Determine the (X, Y) coordinate at the center of the cell enclosing the given text.  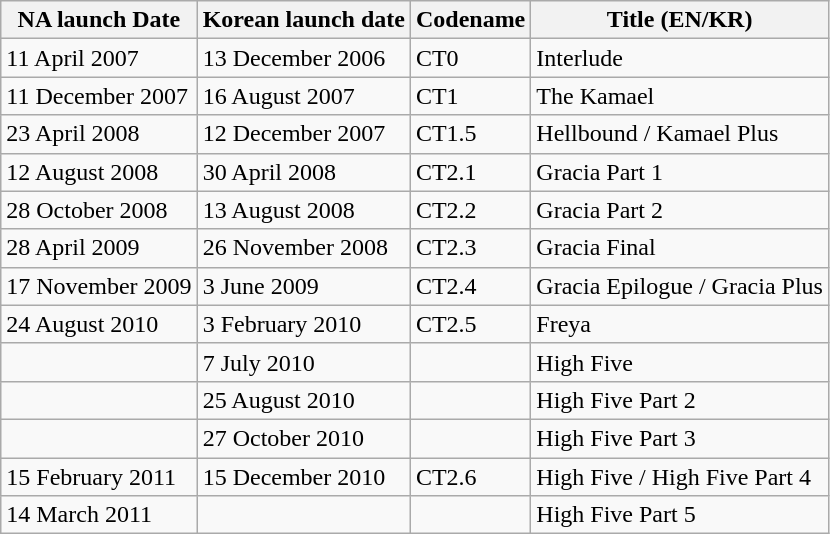
CT2.4 (470, 286)
NA launch Date (99, 20)
13 December 2006 (304, 58)
High Five / High Five Part 4 (680, 477)
27 October 2010 (304, 438)
Gracia Part 1 (680, 172)
Codename (470, 20)
28 April 2009 (99, 248)
Interlude (680, 58)
7 July 2010 (304, 362)
25 August 2010 (304, 400)
CT2.6 (470, 477)
24 August 2010 (99, 324)
Gracia Part 2 (680, 210)
15 December 2010 (304, 477)
14 March 2011 (99, 515)
High Five Part 3 (680, 438)
12 December 2007 (304, 134)
16 August 2007 (304, 96)
Gracia Epilogue / Gracia Plus (680, 286)
CT2.3 (470, 248)
Title (EN/KR) (680, 20)
11 December 2007 (99, 96)
15 February 2011 (99, 477)
28 October 2008 (99, 210)
High Five (680, 362)
11 April 2007 (99, 58)
High Five Part 5 (680, 515)
26 November 2008 (304, 248)
23 April 2008 (99, 134)
30 April 2008 (304, 172)
High Five Part 2 (680, 400)
CT0 (470, 58)
CT1.5 (470, 134)
Freya (680, 324)
3 February 2010 (304, 324)
Korean launch date (304, 20)
Hellbound / Kamael Plus (680, 134)
17 November 2009 (99, 286)
CT2.2 (470, 210)
CT1 (470, 96)
Gracia Final (680, 248)
3 June 2009 (304, 286)
CT2.5 (470, 324)
The Kamael (680, 96)
CT2.1 (470, 172)
13 August 2008 (304, 210)
12 August 2008 (99, 172)
